Determine the (X, Y) coordinate at the center of the cell enclosing the given text.  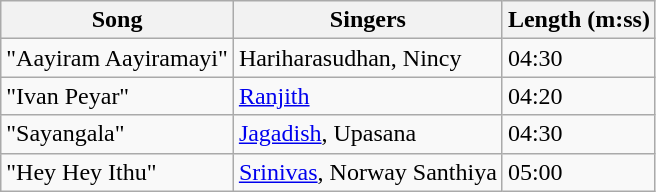
05:00 (578, 172)
"Hey Hey Ithu" (118, 172)
Jagadish, Upasana (368, 134)
Srinivas, Norway Santhiya (368, 172)
Song (118, 20)
"Aayiram Aayiramayi" (118, 58)
"Ivan Peyar" (118, 96)
Length (m:ss) (578, 20)
Singers (368, 20)
Hariharasudhan, Nincy (368, 58)
"Sayangala" (118, 134)
Ranjith (368, 96)
04:20 (578, 96)
